Scan for the cell matching the given text and deliver its (X, Y) coordinate at center. 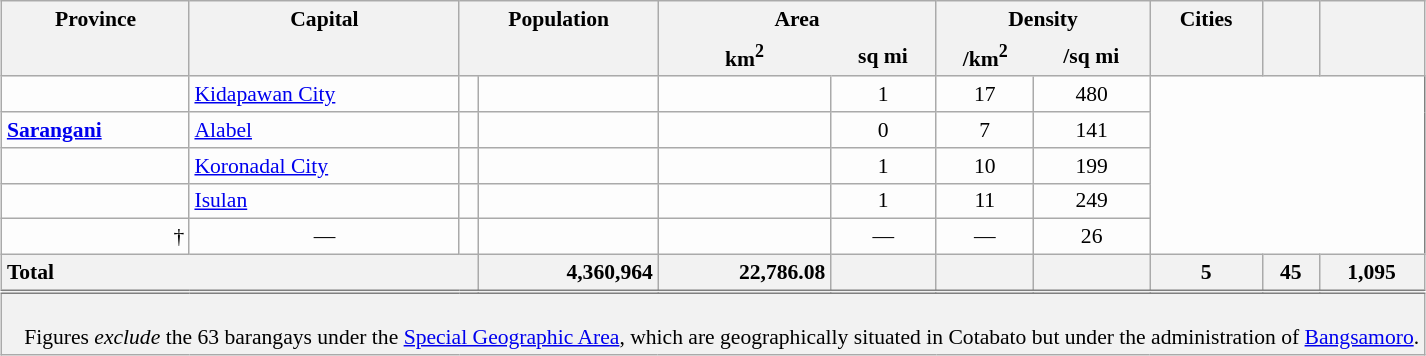
26 (1092, 237)
0 (883, 130)
141 (1092, 130)
7 (984, 130)
Province (96, 18)
1,095 (1372, 272)
Alabel (324, 130)
Kidapawan City (324, 94)
Capital (324, 18)
† (125, 237)
Sarangani (96, 130)
/km2 (984, 56)
4,360,964 (568, 272)
Population (558, 18)
Total (240, 272)
17 (984, 94)
45 (1290, 272)
199 (1092, 165)
22,786.08 (744, 272)
11 (984, 201)
sq mi (883, 56)
Koronadal City (324, 165)
/sq mi (1092, 56)
Area (797, 18)
Isulan (324, 201)
10 (984, 165)
480 (1092, 94)
Density (1043, 18)
5 (1206, 272)
km2 (744, 56)
249 (1092, 201)
Cities (1206, 18)
